Output the [x, y] coordinate of the center of the cell containing the given text.  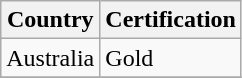
Certification [171, 20]
Country [50, 20]
Gold [171, 58]
Australia [50, 58]
